Extract the (x, y) coordinate from the center of the cell holding the provided text.  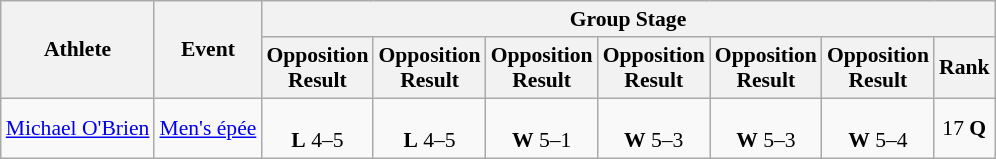
Event (208, 50)
W 5–1 (542, 128)
Men's épée (208, 128)
17 Q (964, 128)
Athlete (78, 50)
W 5–4 (878, 128)
Michael O'Brien (78, 128)
Rank (964, 68)
Group Stage (628, 19)
